Provide the [x, y] coordinate of the cell's center where the given text is located.  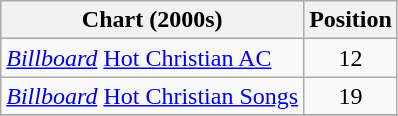
Position [351, 20]
Chart (2000s) [152, 20]
12 [351, 58]
Billboard Hot Christian AC [152, 58]
19 [351, 96]
Billboard Hot Christian Songs [152, 96]
